Return the [x, y] coordinate for the center point of the cell that contains the specified text.  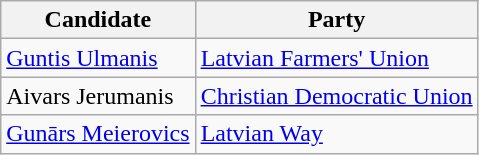
Gunārs Meierovics [98, 134]
Guntis Ulmanis [98, 58]
Party [336, 20]
Candidate [98, 20]
Latvian Farmers' Union [336, 58]
Christian Democratic Union [336, 96]
Aivars Jerumanis [98, 96]
Latvian Way [336, 134]
